Return [X, Y] of the center of cell containing provided text 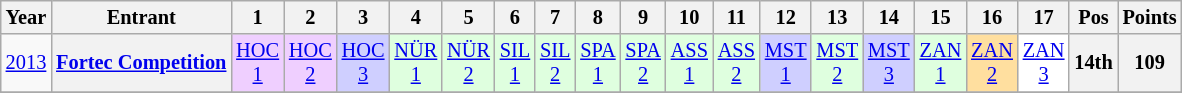
Points [1150, 17]
3 [364, 17]
SPA1 [598, 63]
ZAN1 [941, 63]
HOC1 [258, 63]
2013 [26, 63]
2 [310, 17]
NÜR2 [468, 63]
SIL1 [515, 63]
15 [941, 17]
4 [416, 17]
6 [515, 17]
16 [992, 17]
MST3 [889, 63]
ZAN2 [992, 63]
7 [555, 17]
12 [786, 17]
ASS2 [736, 63]
SIL2 [555, 63]
ASS1 [690, 63]
5 [468, 17]
8 [598, 17]
Entrant [141, 17]
HOC3 [364, 63]
13 [837, 17]
14th [1093, 63]
Year [26, 17]
MST1 [786, 63]
Fortec Competition [141, 63]
9 [644, 17]
11 [736, 17]
10 [690, 17]
14 [889, 17]
17 [1044, 17]
1 [258, 17]
SPA2 [644, 63]
ZAN3 [1044, 63]
MST2 [837, 63]
HOC2 [310, 63]
Pos [1093, 17]
109 [1150, 63]
NÜR1 [416, 63]
